Determine the [x, y] coordinate at the center of the cell enclosing the given text.  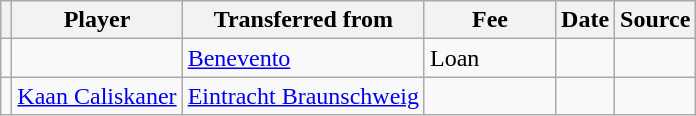
Fee [490, 20]
Player [97, 20]
Transferred from [303, 20]
Kaan Caliskaner [97, 96]
Eintracht Braunschweig [303, 96]
Loan [490, 58]
Date [586, 20]
Source [656, 20]
Benevento [303, 58]
